Capture the cell that displays the provided text and extract its [x, y] central coordinate. 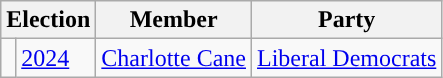
Member [174, 20]
Election [48, 20]
Charlotte Cane [174, 58]
Liberal Democrats [347, 58]
Party [347, 20]
2024 [56, 58]
